Search for the cell housing the specified text and yield its [x, y] center coordinate. 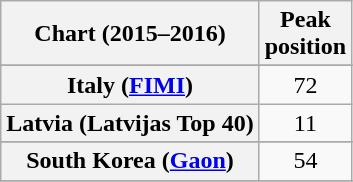
72 [305, 85]
Latvia (Latvijas Top 40) [130, 123]
South Korea (Gaon) [130, 161]
11 [305, 123]
54 [305, 161]
Italy (FIMI) [130, 85]
Peak position [305, 34]
Chart (2015–2016) [130, 34]
